Determine the (x, y) coordinate at the center of the cell enclosing the given text.  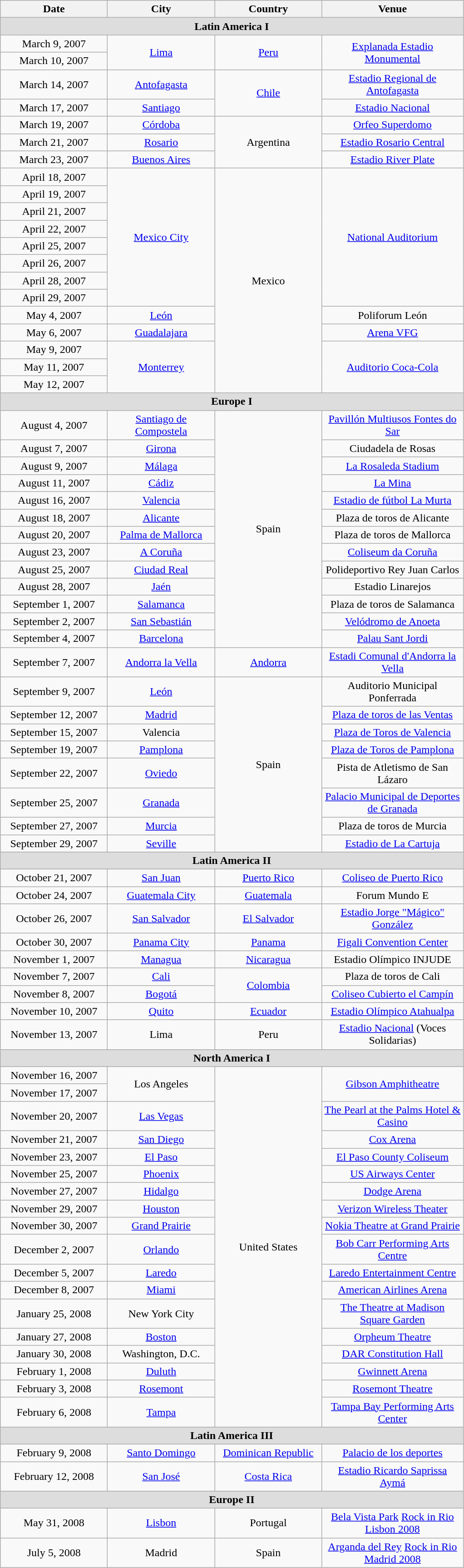
Málaga (161, 466)
Venue (392, 9)
Girona (161, 448)
Salamanca (161, 604)
Latin America I (232, 26)
Seville (161, 844)
Rosario (161, 142)
Guatemala (268, 895)
November 25, 2007 (54, 1174)
Coliseo de Puerto Rico (392, 878)
September 7, 2007 (54, 662)
Hidalgo (161, 1191)
Argentina (268, 142)
August 23, 2007 (54, 552)
February 9, 2008 (54, 1453)
Guadalajara (161, 332)
November 16, 2007 (54, 1075)
Polideportivo Rey Juan Carlos (392, 570)
Estadio Nacional (392, 108)
Nokia Theatre at Grand Prairie (392, 1226)
Houston (161, 1209)
Poliforum León (392, 315)
Estadi Comunal d'Andorra la Vella (392, 662)
Santo Domingo (161, 1453)
United States (268, 1246)
Bob Carr Performing Arts Centre (392, 1249)
September 22, 2007 (54, 773)
Los Angeles (161, 1084)
La Mina (392, 483)
Plaza de toros de Cali (392, 977)
May 31, 2008 (54, 1523)
December 5, 2007 (54, 1273)
November 10, 2007 (54, 1011)
Latin America II (232, 861)
March 17, 2007 (54, 108)
Coliseum da Coruña (392, 552)
August 20, 2007 (54, 535)
September 29, 2007 (54, 844)
Córdoba (161, 125)
October 26, 2007 (54, 918)
Palma de Mallorca (161, 535)
Mexico (268, 281)
November 27, 2007 (54, 1191)
DAR Constitution Hall (392, 1354)
September 12, 2007 (54, 715)
Bogotá (161, 994)
A Coruña (161, 552)
Las Vegas (161, 1116)
Grand Prairie (161, 1226)
Cádiz (161, 483)
Arganda del Rey Rock in Rio Madrid 2008 (392, 1553)
March 9, 2007 (54, 44)
October 21, 2007 (54, 878)
August 18, 2007 (54, 517)
Dominican Republic (268, 1453)
Panama City (161, 942)
Estadio Rosario Central (392, 142)
Estadio Olímpico Atahualpa (392, 1011)
Barcelona (161, 639)
September 4, 2007 (54, 639)
New York City (161, 1314)
Puerto Rico (268, 878)
May 12, 2007 (54, 384)
August 4, 2007 (54, 425)
The Theatre at Madison Square Garden (392, 1314)
April 25, 2007 (54, 246)
Laredo Entertainment Centre (392, 1273)
October 24, 2007 (54, 895)
Latin America III (232, 1435)
Plaza de toros de Alicante (392, 517)
Portugal (268, 1523)
Panama (268, 942)
Estadio Nacional (Voces Solidarias) (392, 1035)
Velódromo de Anoeta (392, 621)
Andorra (268, 662)
National Auditorium (392, 237)
Figali Convention Center (392, 942)
Country (268, 9)
Date (54, 9)
August 7, 2007 (54, 448)
November 29, 2007 (54, 1209)
April 18, 2007 (54, 177)
Alicante (161, 517)
September 19, 2007 (54, 749)
September 2, 2007 (54, 621)
Chile (268, 93)
El Paso (161, 1157)
Europe II (232, 1500)
November 23, 2007 (54, 1157)
Gibson Amphitheatre (392, 1084)
Miami (161, 1290)
Estadio Ricardo Saprissa Aymá (392, 1476)
Phoenix (161, 1174)
Plaza de toros de Salamanca (392, 604)
Palau Sant Jordi (392, 639)
April 28, 2007 (54, 281)
Laredo (161, 1273)
December 8, 2007 (54, 1290)
Guatemala City (161, 895)
April 29, 2007 (54, 298)
Plaza de toros de las Ventas (392, 715)
April 26, 2007 (54, 263)
Gwinnett Arena (392, 1371)
American Airlines Arena (392, 1290)
Monterrey (161, 367)
Cox Arena (392, 1139)
September 27, 2007 (54, 826)
US Airways Center (392, 1174)
February 1, 2008 (54, 1371)
July 5, 2008 (54, 1553)
May 11, 2007 (54, 367)
August 28, 2007 (54, 587)
Pista de Atletismo de San Lázaro (392, 773)
January 27, 2008 (54, 1337)
Mexico City (161, 237)
Santiago de Compostela (161, 425)
August 16, 2007 (54, 500)
Rosemont Theatre (392, 1389)
Tampa (161, 1412)
Estadio Linarejos (392, 587)
Lisbon (161, 1523)
November 21, 2007 (54, 1139)
September 1, 2007 (54, 604)
November 7, 2007 (54, 977)
November 30, 2007 (54, 1226)
November 20, 2007 (54, 1116)
March 23, 2007 (54, 159)
May 6, 2007 (54, 332)
March 10, 2007 (54, 61)
Antofagasta (161, 84)
May 4, 2007 (54, 315)
Estadio de La Cartuja (392, 844)
March 19, 2007 (54, 125)
Forum Mundo E (392, 895)
Managua (161, 959)
May 9, 2007 (54, 350)
City (161, 9)
Duluth (161, 1371)
March 21, 2007 (54, 142)
Orpheum Theatre (392, 1337)
February 6, 2008 (54, 1412)
Plaza de toros de Murcia (392, 826)
Plaza de Toros de Pamplona (392, 749)
February 12, 2008 (54, 1476)
Buenos Aires (161, 159)
Pamplona (161, 749)
March 14, 2007 (54, 84)
November 13, 2007 (54, 1035)
January 30, 2008 (54, 1354)
August 11, 2007 (54, 483)
The Pearl at the Palms Hotel & Casino (392, 1116)
Washington, D.C. (161, 1354)
Granada (161, 802)
Palacio de los deportes (392, 1453)
San Sebastián (161, 621)
Colombia (268, 985)
North America I (232, 1058)
Orlando (161, 1249)
Jaén (161, 587)
El Salvador (268, 918)
Verizon Wireless Theater (392, 1209)
Plaza de toros de Mallorca (392, 535)
Auditorio Municipal Ponferrada (392, 691)
Bela Vista Park Rock in Rio Lisbon 2008 (392, 1523)
Tampa Bay Performing Arts Center (392, 1412)
Cali (161, 977)
Quito (161, 1011)
Estadio River Plate (392, 159)
Oviedo (161, 773)
Costa Rica (268, 1476)
Estadio de fútbol La Murta (392, 500)
November 17, 2007 (54, 1092)
San Salvador (161, 918)
April 21, 2007 (54, 211)
Pavillón Multiusos Fontes do Sar (392, 425)
April 19, 2007 (54, 194)
San Juan (161, 878)
Ecuador (268, 1011)
Europe I (232, 402)
Ciudad Real (161, 570)
December 2, 2007 (54, 1249)
San Diego (161, 1139)
Palacio Municipal de Deportes de Granada (392, 802)
Arena VFG (392, 332)
Plaza de Toros de Valencia (392, 732)
Explanada Estadio Monumental (392, 52)
La Rosaleda Stadium (392, 466)
Nicaragua (268, 959)
Dodge Arena (392, 1191)
Estadio Olímpico INJUDE (392, 959)
October 30, 2007 (54, 942)
September 25, 2007 (54, 802)
September 9, 2007 (54, 691)
November 1, 2007 (54, 959)
Ciudadela de Rosas (392, 448)
February 3, 2008 (54, 1389)
Boston (161, 1337)
August 25, 2007 (54, 570)
August 9, 2007 (54, 466)
January 25, 2008 (54, 1314)
Santiago (161, 108)
Auditorio Coca-Cola (392, 367)
Estadio Jorge "Mágico" González (392, 918)
November 8, 2007 (54, 994)
Estadio Regional de Antofagasta (392, 84)
September 15, 2007 (54, 732)
Orfeo Superdomo (392, 125)
El Paso County Coliseum (392, 1157)
Andorra la Vella (161, 662)
Murcia (161, 826)
San José (161, 1476)
Rosemont (161, 1389)
April 22, 2007 (54, 228)
Coliseo Cubierto el Campín (392, 994)
